Output the (x, y) coordinate of the center of the cell containing the given text.  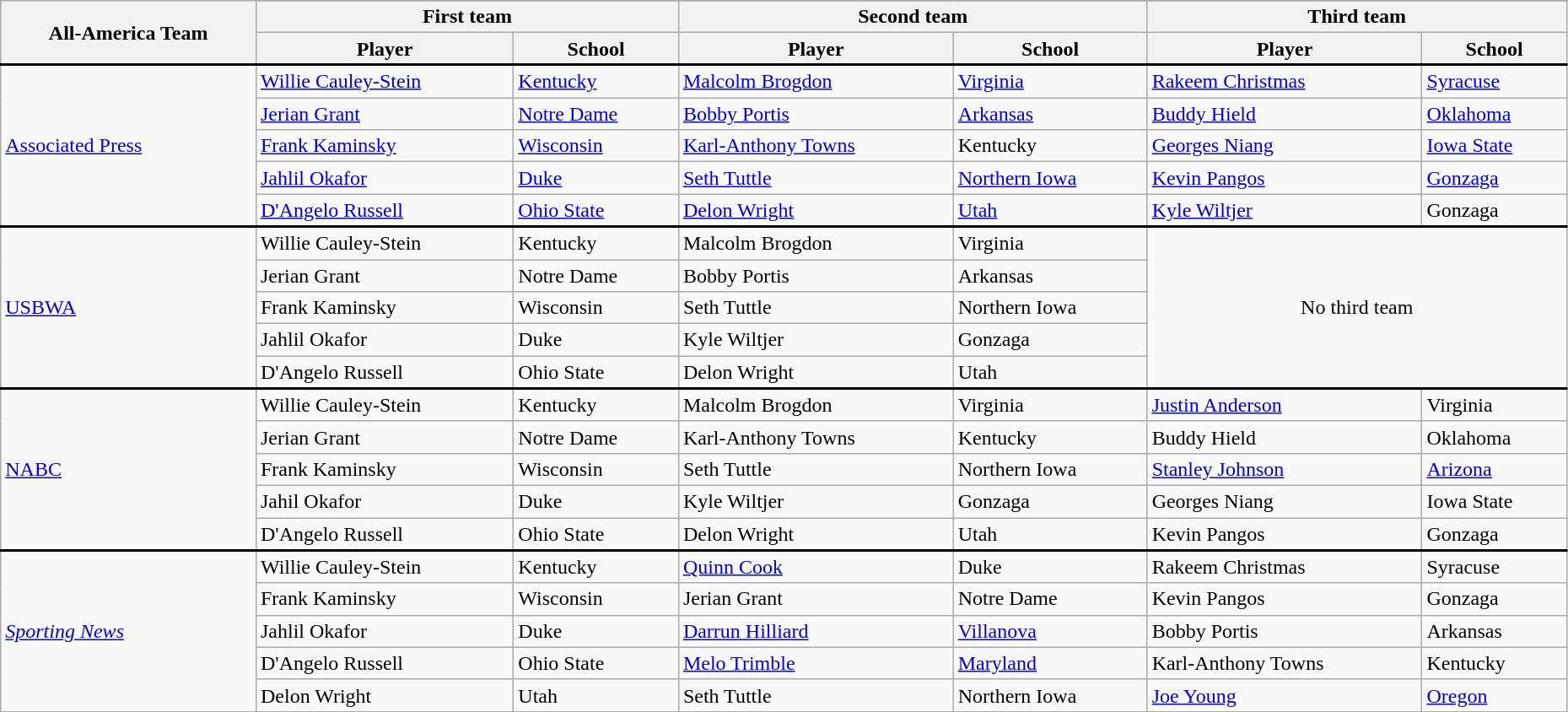
All-America Team (128, 33)
USBWA (128, 308)
Melo Trimble (816, 663)
First team (467, 17)
Second team (913, 17)
Justin Anderson (1285, 405)
No third team (1356, 308)
Maryland (1050, 663)
Villanova (1050, 631)
Sporting News (128, 631)
Quinn Cook (816, 567)
Arizona (1495, 469)
NABC (128, 469)
Oregon (1495, 695)
Joe Young (1285, 695)
Stanley Johnson (1285, 469)
Jahil Okafor (385, 501)
Darrun Hilliard (816, 631)
Third team (1356, 17)
Associated Press (128, 146)
